For the text-containing cell, return its midpoint in (x, y) coordinate format. 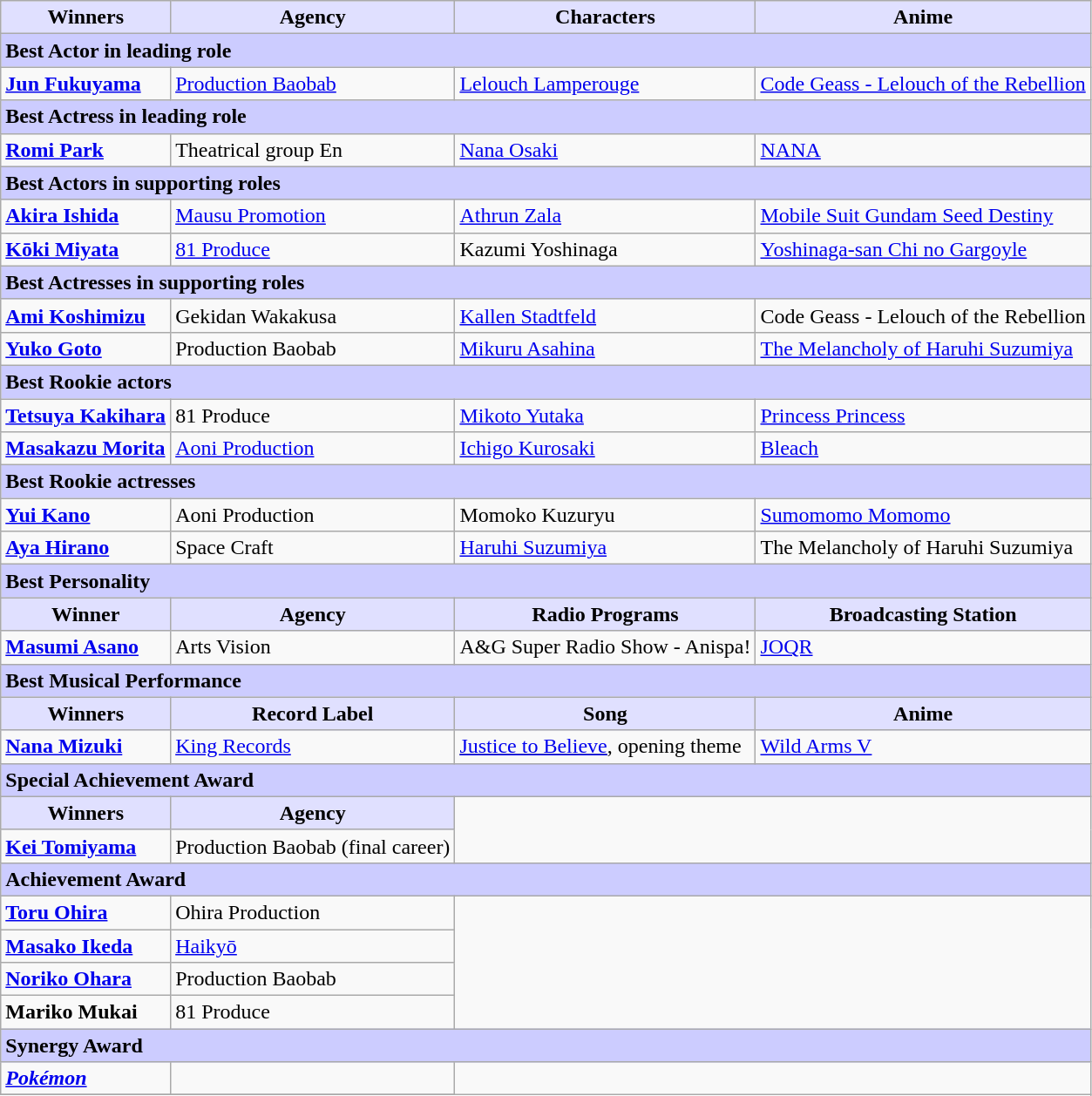
Characters (605, 17)
Yuko Goto (85, 348)
Mobile Suit Gundam Seed Destiny (923, 216)
NANA (923, 150)
Ohira Production (313, 912)
Broadcasting Station (923, 614)
Best Rookie actors (546, 382)
Record Label (313, 714)
Princess Princess (923, 416)
Yoshinaga-san Chi no Gargoyle (923, 249)
A&G Super Radio Show - Anispa! (605, 647)
Best Musical Performance (546, 680)
Mikoto Yutaka (605, 416)
Kazumi Yoshinaga (605, 249)
Mariko Mukai (85, 1012)
Theatrical group En (313, 150)
Best Actor in leading role (546, 51)
Mausu Promotion (313, 216)
Jun Fukuyama (85, 84)
Yui Kano (85, 515)
Mikuru Asahina (605, 348)
Noriko Ohara (85, 979)
Haikyō (313, 945)
King Records (313, 747)
Space Craft (313, 548)
Romi Park (85, 150)
Special Achievement Award (546, 780)
Winner (85, 614)
Best Personality (546, 581)
Ichigo Kurosaki (605, 449)
Toru Ohira (85, 912)
Radio Programs (605, 614)
Best Actresses in supporting roles (546, 282)
Masumi Asano (85, 647)
Nana Osaki (605, 150)
Aya Hirano (85, 548)
Ami Koshimizu (85, 315)
Pokémon (85, 1079)
Kei Tomiyama (85, 846)
Wild Arms V (923, 747)
Synergy Award (546, 1045)
Momoko Kuzuryu (605, 515)
Tetsuya Kakihara (85, 416)
Athrun Zala (605, 216)
Lelouch Lamperouge (605, 84)
Kallen Stadtfeld (605, 315)
Nana Mizuki (85, 747)
Best Rookie actresses (546, 482)
Achievement Award (546, 879)
Production Baobab (final career) (313, 846)
Masako Ikeda (85, 945)
Akira Ishida (85, 216)
Song (605, 714)
Bleach (923, 449)
Best Actors in supporting roles (546, 183)
Arts Vision (313, 647)
Kōki Miyata (85, 249)
Gekidan Wakakusa (313, 315)
Justice to Believe, opening theme (605, 747)
Masakazu Morita (85, 449)
Best Actress in leading role (546, 117)
Haruhi Suzumiya (605, 548)
Sumomomo Momomo (923, 515)
JOQR (923, 647)
